Provide the [x, y] coordinate of the cell's center where the given text is located.  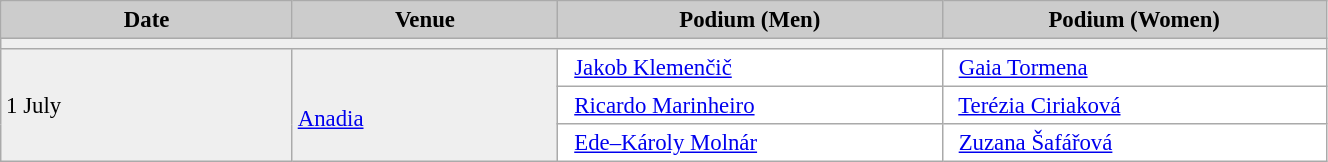
Gaia Tormena [1134, 68]
Ede–Károly Molnár [750, 143]
1 July [147, 106]
Anadia [424, 106]
Ricardo Marinheiro [750, 106]
Date [147, 20]
Podium (Women) [1134, 20]
Venue [424, 20]
Terézia Ciriaková [1134, 106]
Podium (Men) [750, 20]
Jakob Klemenčič [750, 68]
Zuzana Šafářová [1134, 143]
